Pinpoint the cell where the given text exists, returning its [X, Y] midpoint coordinate. 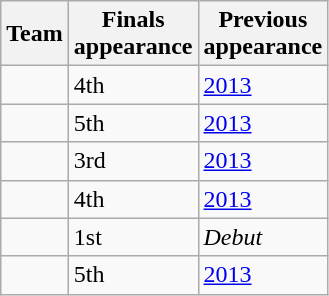
Debut [263, 237]
1st [133, 237]
Previousappearance [263, 34]
3rd [133, 161]
Team [35, 34]
Finalsappearance [133, 34]
